Pinpoint the cell where the given text exists, returning its (x, y) midpoint coordinate. 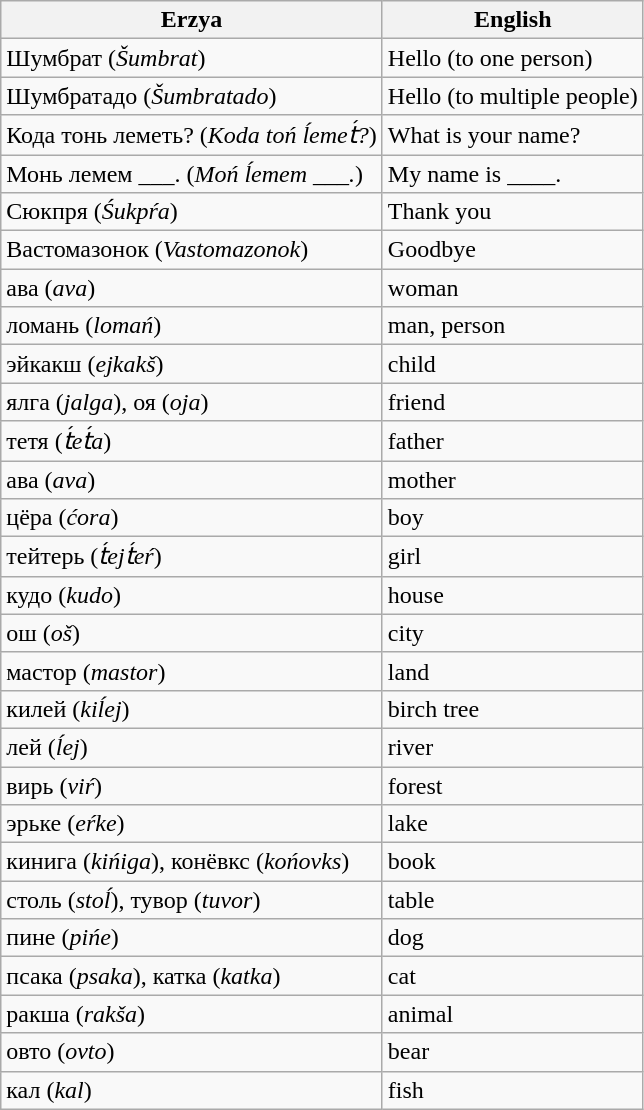
ракша (rakša) (192, 1014)
Шумбратадо (Šumbratado) (192, 96)
Thank you (512, 212)
cat (512, 976)
English (512, 20)
bear (512, 1052)
fish (512, 1090)
эрьке (eŕke) (192, 824)
лей (ĺej) (192, 747)
forest (512, 785)
table (512, 900)
Hello (to one person) (512, 58)
mother (512, 479)
dog (512, 938)
father (512, 441)
тетя (t́et́a) (192, 441)
псака (psaka), катка (katka) (192, 976)
river (512, 747)
тейтерь (t́ejt́eŕ) (192, 557)
land (512, 671)
book (512, 862)
What is your name? (512, 135)
кинига (kińiga), конёвкс (końovks) (192, 862)
эйкакш (ejkakš) (192, 364)
килей (kiĺej) (192, 709)
ялга (jalga), оя (oja) (192, 402)
woman (512, 288)
Вастомазонок (Vastomazonok) (192, 250)
animal (512, 1014)
friend (512, 402)
кудо (kudo) (192, 595)
цёра (ćora) (192, 518)
Монь лемем ___. (Moń ĺemem ___.) (192, 173)
столь (stoĺ), тувор (tuvor) (192, 900)
city (512, 633)
lake (512, 824)
Erzya (192, 20)
My name is ____. (512, 173)
Шумбрат (Šumbrat) (192, 58)
child (512, 364)
пине (pińe) (192, 938)
girl (512, 557)
Goodbye (512, 250)
Hello (to multiple people) (512, 96)
house (512, 595)
овто (ovto) (192, 1052)
Кода тонь леметь? (Koda toń ĺemet́?) (192, 135)
birch tree (512, 709)
Сюкпря (Śukpŕa) (192, 212)
ош (oš) (192, 633)
вирь (viŕ) (192, 785)
ломань (lomań) (192, 326)
кал (kal) (192, 1090)
man, person (512, 326)
мастор (mastor) (192, 671)
boy (512, 518)
